From the cell containing the given text, extract its center point as [X, Y] coordinate. 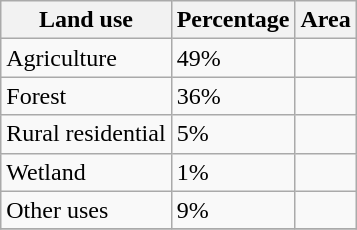
Rural residential [86, 134]
5% [233, 134]
1% [233, 172]
Agriculture [86, 58]
9% [233, 210]
Forest [86, 96]
Area [326, 20]
36% [233, 96]
Percentage [233, 20]
Land use [86, 20]
Wetland [86, 172]
Other uses [86, 210]
49% [233, 58]
